Locate the cell with the specified text and output its [x, y] center coordinate. 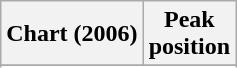
Chart (2006) [72, 34]
Peakposition [189, 34]
